From the cell containing the given text, extract its center point as [x, y] coordinate. 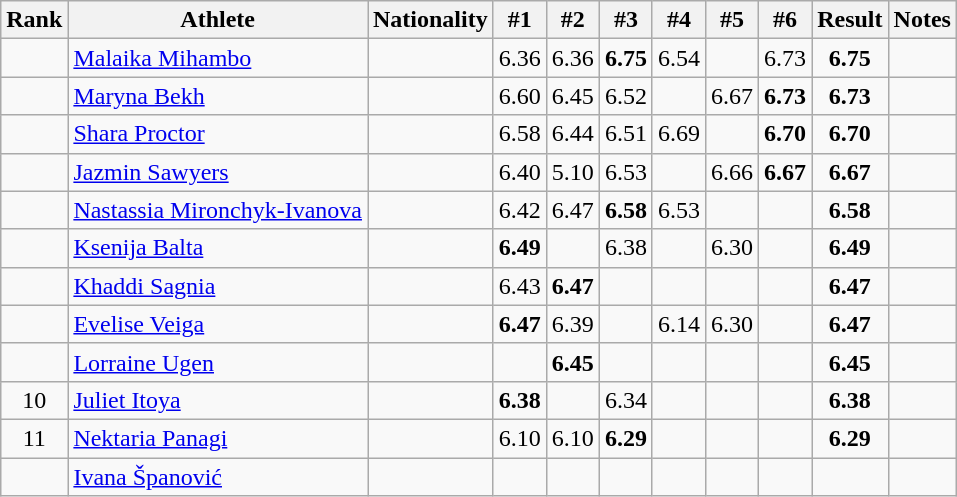
Nektaria Panagi [218, 438]
6.69 [678, 134]
6.40 [520, 172]
Shara Proctor [218, 134]
Athlete [218, 20]
#1 [520, 20]
6.54 [678, 58]
Lorraine Ugen [218, 362]
6.14 [678, 324]
Ivana Španović [218, 477]
Rank [34, 20]
Jazmin Sawyers [218, 172]
5.10 [572, 172]
Ksenija Balta [218, 248]
Nastassia Mironchyk-Ivanova [218, 210]
6.42 [520, 210]
Nationality [431, 20]
6.51 [626, 134]
Khaddi Sagnia [218, 286]
6.60 [520, 96]
Notes [922, 20]
6.44 [572, 134]
6.66 [732, 172]
6.34 [626, 400]
Maryna Bekh [218, 96]
#3 [626, 20]
#6 [786, 20]
11 [34, 438]
6.43 [520, 286]
Evelise Veiga [218, 324]
10 [34, 400]
Malaika Mihambo [218, 58]
#5 [732, 20]
Result [850, 20]
#2 [572, 20]
6.39 [572, 324]
Juliet Itoya [218, 400]
#4 [678, 20]
6.52 [626, 96]
